Provide the (x, y) coordinate of the cell's center where the given text is located.  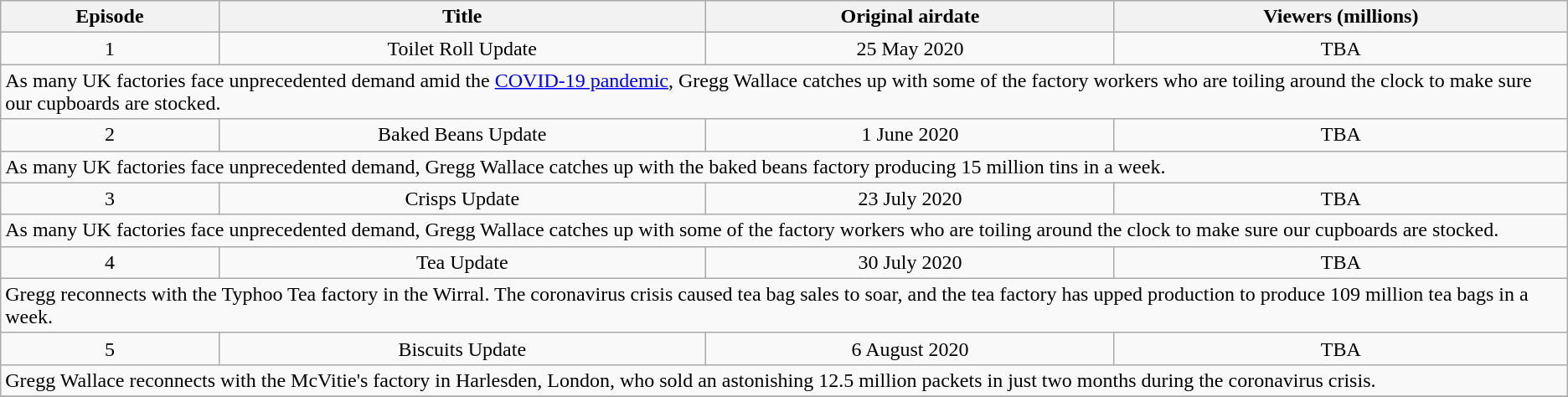
6 August 2020 (910, 348)
3 (110, 198)
23 July 2020 (910, 198)
5 (110, 348)
Original airdate (910, 17)
Episode (110, 17)
4 (110, 262)
Tea Update (462, 262)
Baked Beans Update (462, 135)
Toilet Roll Update (462, 49)
Crisps Update (462, 198)
Biscuits Update (462, 348)
Viewers (millions) (1340, 17)
As many UK factories face unprecedented demand, Gregg Wallace catches up with the baked beans factory producing 15 million tins in a week. (784, 167)
Title (462, 17)
1 (110, 49)
1 June 2020 (910, 135)
30 July 2020 (910, 262)
2 (110, 135)
25 May 2020 (910, 49)
